Provide the [X, Y] coordinate of the cell's center where the given text is located.  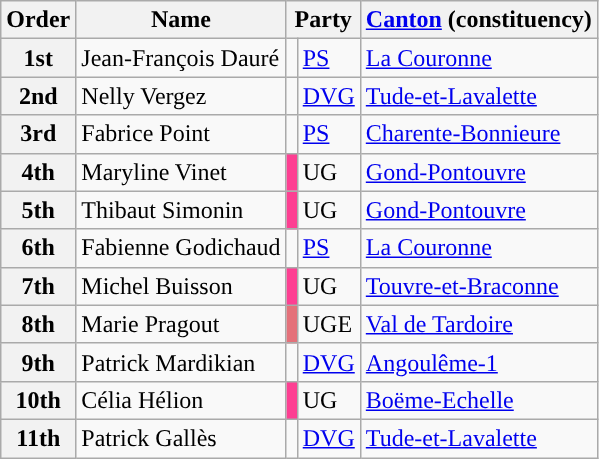
Nelly Vergez [181, 96]
7th [38, 286]
Jean-François Dauré [181, 58]
Maryline Vinet [181, 172]
Order [38, 20]
Fabrice Point [181, 134]
Touvre-et-Braconne [478, 286]
Charente-Bonnieure [478, 134]
2nd [38, 96]
Patrick Mardikian [181, 362]
Party [323, 20]
UGE [328, 324]
8th [38, 324]
9th [38, 362]
Patrick Gallès [181, 438]
Célia Hélion [181, 400]
Michel Buisson [181, 286]
Angoulême-1 [478, 362]
5th [38, 210]
11th [38, 438]
Name [181, 20]
1st [38, 58]
6th [38, 248]
Marie Pragout [181, 324]
Fabienne Godichaud [181, 248]
Val de Tardoire [478, 324]
Thibaut Simonin [181, 210]
10th [38, 400]
Canton (constituency) [478, 20]
4th [38, 172]
Boëme-Echelle [478, 400]
3rd [38, 134]
